Capture the cell that displays the provided text and extract its (x, y) central coordinate. 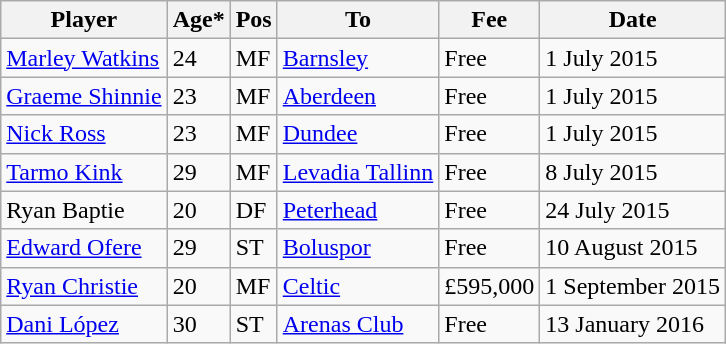
Aberdeen (358, 96)
Ryan Christie (84, 286)
Dundee (358, 134)
DF (254, 210)
Ryan Baptie (84, 210)
Celtic (358, 286)
Age* (198, 20)
24 (198, 58)
24 July 2015 (633, 210)
Player (84, 20)
30 (198, 324)
Peterhead (358, 210)
Fee (490, 20)
Date (633, 20)
Graeme Shinnie (84, 96)
Marley Watkins (84, 58)
Nick Ross (84, 134)
Boluspor (358, 248)
Edward Ofere (84, 248)
£595,000 (490, 286)
Arenas Club (358, 324)
10 August 2015 (633, 248)
Dani López (84, 324)
1 September 2015 (633, 286)
Pos (254, 20)
13 January 2016 (633, 324)
8 July 2015 (633, 172)
Levadia Tallinn (358, 172)
Barnsley (358, 58)
To (358, 20)
Tarmo Kink (84, 172)
